Return the [X, Y] coordinate for the center point of the cell that contains the specified text.  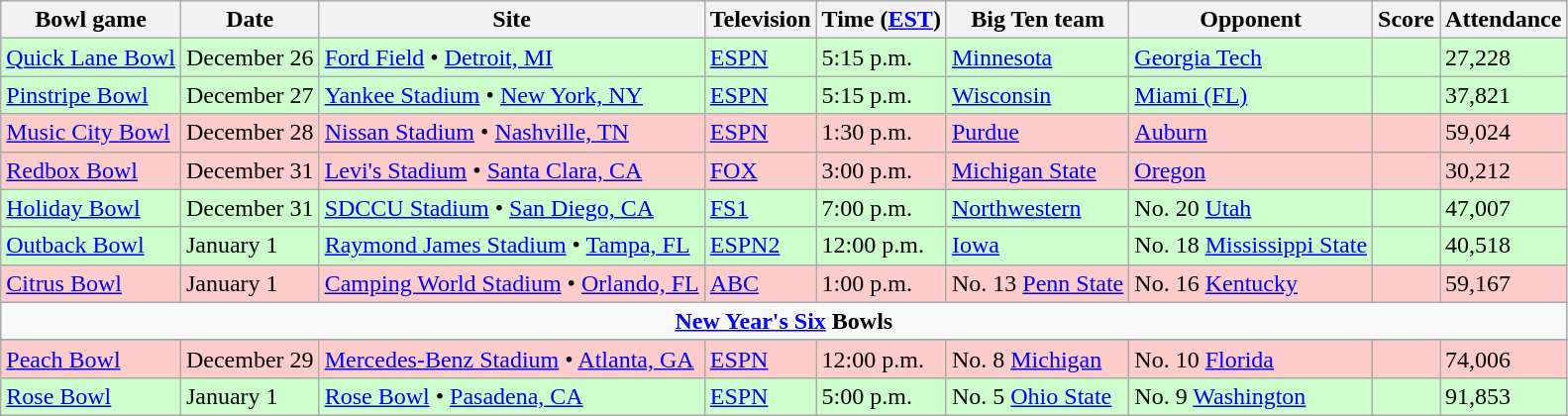
5:00 p.m. [882, 396]
Opponent [1251, 20]
FS1 [761, 208]
Quick Lane Bowl [91, 57]
SDCCU Stadium • San Diego, CA [511, 208]
Levi's Stadium • Santa Clara, CA [511, 170]
Site [511, 20]
1:30 p.m. [882, 133]
Score [1407, 20]
No. 9 Washington [1251, 396]
Rose Bowl • Pasadena, CA [511, 396]
27,228 [1504, 57]
59,167 [1504, 283]
91,853 [1504, 396]
Music City Bowl [91, 133]
No. 5 Ohio State [1037, 396]
Pinstripe Bowl [91, 95]
Miami (FL) [1251, 95]
Michigan State [1037, 170]
Raymond James Stadium • Tampa, FL [511, 246]
No. 8 Michigan [1037, 359]
Iowa [1037, 246]
No. 10 Florida [1251, 359]
Wisconsin [1037, 95]
Ford Field • Detroit, MI [511, 57]
74,006 [1504, 359]
7:00 p.m. [882, 208]
No. 20 Utah [1251, 208]
December 26 [250, 57]
ABC [761, 283]
Citrus Bowl [91, 283]
Time (EST) [882, 20]
December 27 [250, 95]
3:00 p.m. [882, 170]
Television [761, 20]
December 28 [250, 133]
New Year's Six Bowls [784, 321]
Redbox Bowl [91, 170]
Mercedes-Benz Stadium • Atlanta, GA [511, 359]
Holiday Bowl [91, 208]
Oregon [1251, 170]
40,518 [1504, 246]
47,007 [1504, 208]
1:00 p.m. [882, 283]
Minnesota [1037, 57]
ESPN2 [761, 246]
Outback Bowl [91, 246]
Georgia Tech [1251, 57]
Auburn [1251, 133]
Purdue [1037, 133]
December 29 [250, 359]
Northwestern [1037, 208]
Attendance [1504, 20]
59,024 [1504, 133]
No. 18 Mississippi State [1251, 246]
No. 13 Penn State [1037, 283]
Yankee Stadium • New York, NY [511, 95]
Rose Bowl [91, 396]
FOX [761, 170]
37,821 [1504, 95]
30,212 [1504, 170]
Date [250, 20]
Nissan Stadium • Nashville, TN [511, 133]
Big Ten team [1037, 20]
Peach Bowl [91, 359]
Camping World Stadium • Orlando, FL [511, 283]
Bowl game [91, 20]
No. 16 Kentucky [1251, 283]
